Capture the cell that displays the provided text and extract its [x, y] central coordinate. 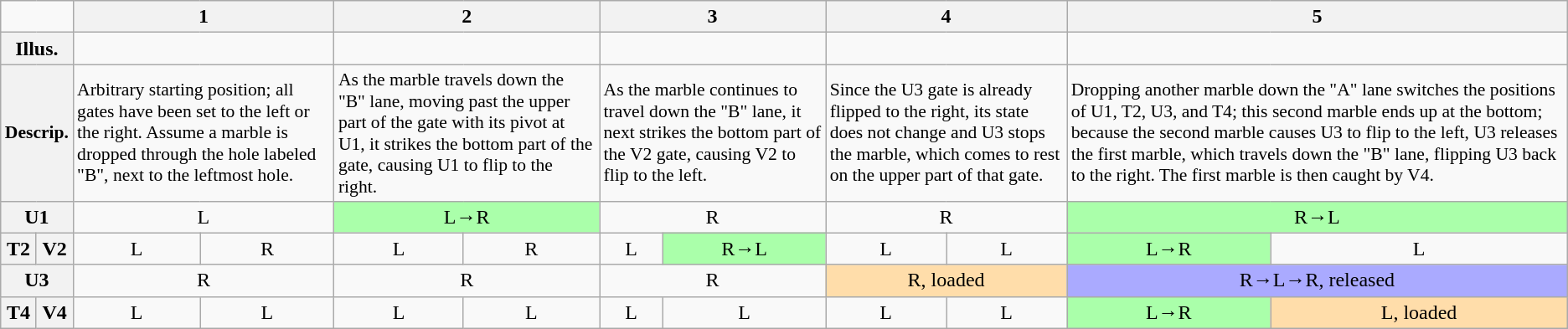
4 [946, 17]
V4 [54, 312]
5 [1318, 17]
2 [467, 17]
L, loaded [1419, 312]
Illus. [37, 49]
1 [204, 17]
R→L→R, released [1318, 280]
T4 [18, 312]
V2 [54, 249]
3 [713, 17]
U3 [37, 280]
U1 [37, 217]
T2 [18, 249]
R, loaded [946, 280]
Descrip. [37, 132]
As the marble continues to travel down the "B" lane, it next strikes the bottom part of the V2 gate, causing V2 to flip to the left. [713, 132]
